Search for the cell housing the specified text and yield its (x, y) center coordinate. 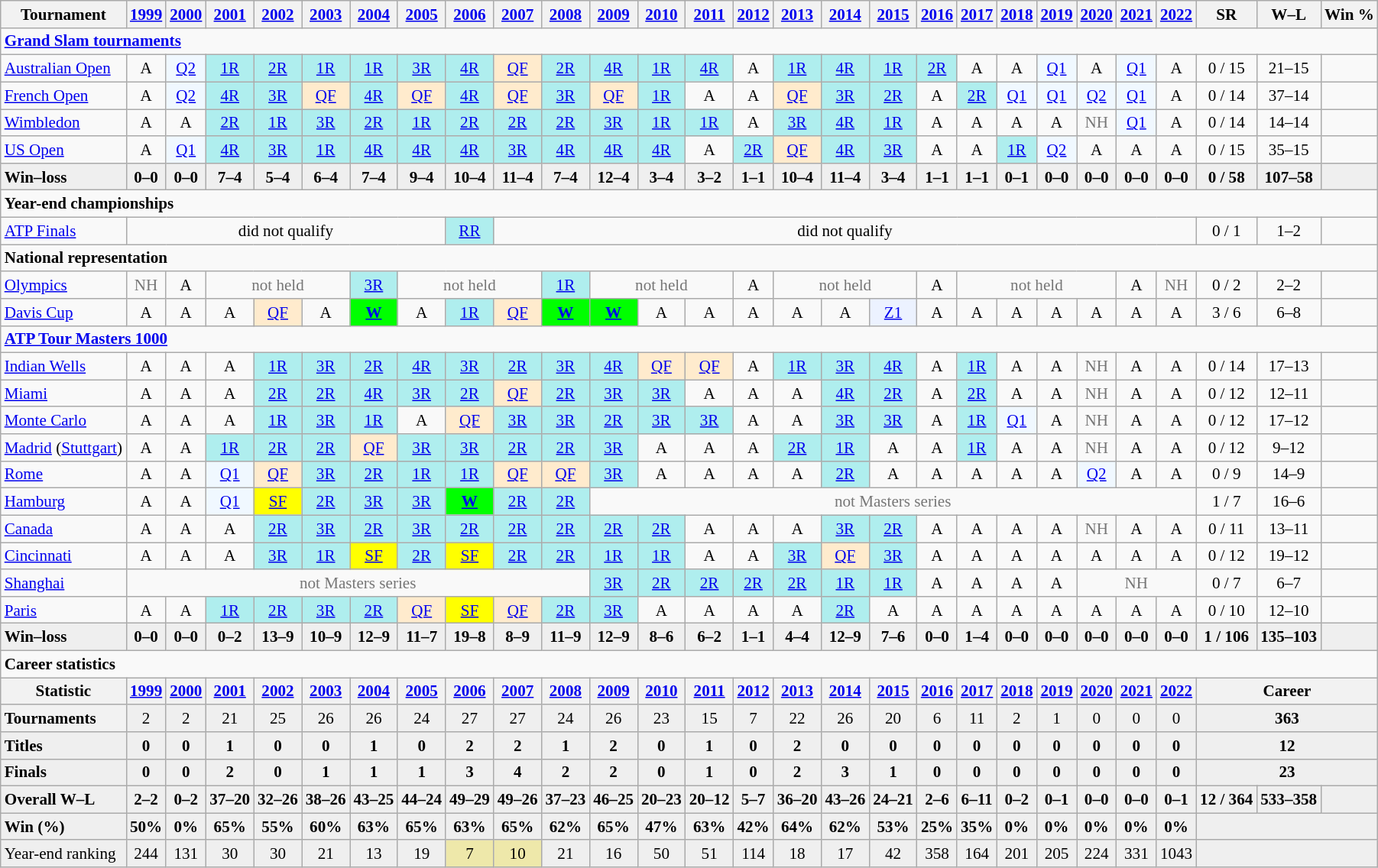
2–6 (937, 799)
Tournament (63, 14)
Shanghai (63, 582)
6–11 (977, 799)
0 / 1 (1226, 231)
Paris (63, 610)
32–26 (278, 799)
18 (798, 853)
Canada (63, 529)
6–2 (709, 637)
43–25 (374, 799)
19–12 (1289, 556)
12 / 364 (1226, 799)
4 (518, 772)
17–13 (1289, 367)
47% (662, 827)
4–4 (798, 637)
SR (1226, 14)
201 (1016, 853)
16 (613, 853)
35–15 (1289, 150)
Win % (1350, 14)
Z1 (893, 312)
16–6 (1289, 501)
49–29 (469, 799)
1 / 106 (1226, 637)
Wimbledon (63, 122)
Olympics (63, 284)
0 / 10 (1226, 610)
358 (937, 853)
9–4 (422, 176)
ATP Finals (63, 231)
Miami (63, 393)
50% (146, 827)
Year-end ranking (63, 853)
US Open (63, 150)
22 (798, 718)
224 (1097, 853)
W–L (1289, 14)
51 (709, 853)
37–14 (1289, 95)
Titles (63, 746)
60% (326, 827)
Madrid (Stuttgart) (63, 448)
Finals (63, 772)
12 (1287, 746)
6 (937, 718)
Overall W–L (63, 799)
6–4 (326, 176)
25% (937, 827)
13–9 (278, 637)
114 (754, 853)
244 (146, 853)
43–26 (845, 799)
37–20 (229, 799)
7–6 (893, 637)
38–26 (326, 799)
10–9 (326, 637)
331 (1136, 853)
50 (662, 853)
Statistic (63, 691)
Davis Cup (63, 312)
14–9 (1289, 474)
11–7 (422, 637)
Cincinnati (63, 556)
Australian Open (63, 69)
533–358 (1289, 799)
RR (469, 231)
Career (1287, 691)
49–26 (518, 799)
363 (1287, 718)
Career statistics (689, 663)
55% (278, 827)
12–10 (1289, 610)
20–23 (662, 799)
6–8 (1289, 312)
0 / 2 (1226, 284)
12–11 (1289, 393)
3 / 6 (1226, 312)
135–103 (1289, 637)
Rome (63, 474)
8–6 (662, 637)
20–12 (709, 799)
1–2 (1289, 231)
20 (893, 718)
17 (845, 853)
9–12 (1289, 448)
3–2 (709, 176)
Grand Slam tournaments (689, 41)
6–7 (1289, 582)
National representation (689, 258)
42 (893, 853)
1 / 7 (1226, 501)
13 (374, 853)
Monte Carlo (63, 420)
164 (977, 853)
0 / 11 (1226, 529)
1–4 (977, 637)
19 (422, 853)
44–24 (422, 799)
13–11 (1289, 529)
0 / 58 (1226, 176)
42% (754, 827)
Tournaments (63, 718)
8–9 (518, 637)
21–15 (1289, 69)
5–4 (278, 176)
11 (977, 718)
0 / 7 (1226, 582)
46–25 (613, 799)
Indian Wells (63, 367)
Year-end championships (689, 203)
ATP Tour Masters 1000 (689, 339)
24–21 (893, 799)
11–9 (566, 637)
15 (709, 718)
35% (977, 827)
French Open (63, 95)
Win (%) (63, 827)
205 (1056, 853)
5–7 (754, 799)
17–12 (1289, 420)
1043 (1176, 853)
107–58 (1289, 176)
Hamburg (63, 501)
12–4 (613, 176)
25 (278, 718)
19–8 (469, 637)
36–20 (798, 799)
64% (798, 827)
14–14 (1289, 122)
0 / 9 (1226, 474)
10 (518, 853)
131 (186, 853)
53% (893, 827)
37–23 (566, 799)
